Return the (X, Y) coordinate for the center point of the cell that contains the specified text.  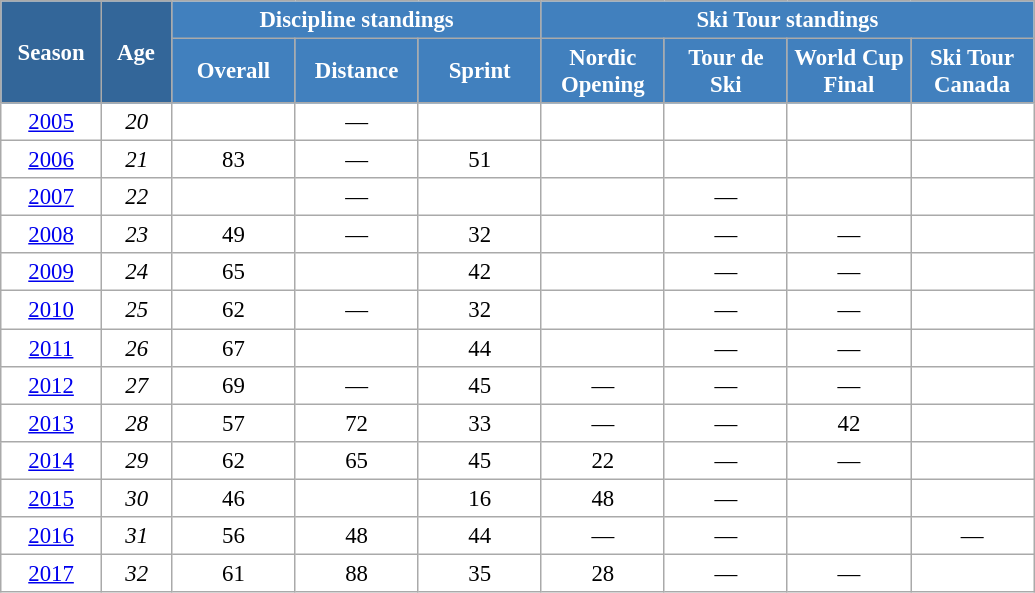
21 (136, 160)
2011 (52, 348)
30 (136, 498)
23 (136, 235)
2005 (52, 122)
35 (480, 573)
26 (136, 348)
2007 (52, 197)
46 (234, 498)
69 (234, 385)
Season (52, 52)
61 (234, 573)
20 (136, 122)
27 (136, 385)
57 (234, 423)
56 (234, 536)
2017 (52, 573)
Discipline standings (356, 20)
72 (356, 423)
33 (480, 423)
25 (136, 310)
Age (136, 52)
Ski Tour standings (787, 20)
67 (234, 348)
2013 (52, 423)
Distance (356, 72)
Sprint (480, 72)
2006 (52, 160)
24 (136, 273)
2012 (52, 385)
2016 (52, 536)
2014 (52, 460)
2009 (52, 273)
2015 (52, 498)
2008 (52, 235)
Ski TourCanada (972, 72)
World CupFinal (848, 72)
49 (234, 235)
Overall (234, 72)
88 (356, 573)
83 (234, 160)
29 (136, 460)
2010 (52, 310)
16 (480, 498)
Tour deSki (726, 72)
51 (480, 160)
NordicOpening (602, 72)
31 (136, 536)
